Locate the cell with the specified text and output its (X, Y) center coordinate. 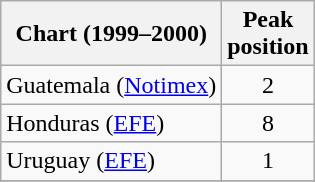
1 (268, 161)
Guatemala (Notimex) (112, 85)
2 (268, 85)
Honduras (EFE) (112, 123)
Chart (1999–2000) (112, 34)
Peakposition (268, 34)
Uruguay (EFE) (112, 161)
8 (268, 123)
